Identify which cell holds the provided text, then report its (X, Y) central coordinate. 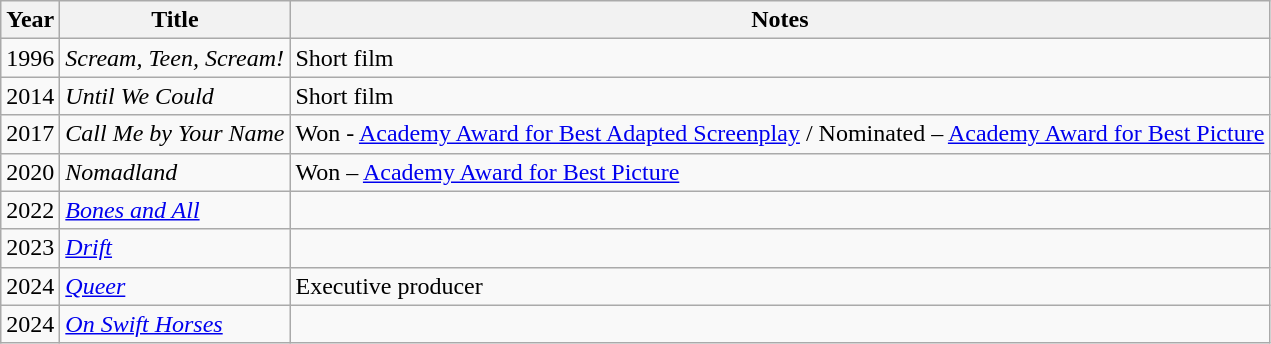
Queer (175, 286)
Drift (175, 248)
Scream, Teen, Scream! (175, 58)
2014 (30, 96)
1996 (30, 58)
Bones and All (175, 210)
Title (175, 20)
Won - Academy Award for Best Adapted Screenplay / Nominated – Academy Award for Best Picture (780, 134)
On Swift Horses (175, 324)
Won – Academy Award for Best Picture (780, 172)
2022 (30, 210)
2017 (30, 134)
Until We Could (175, 96)
2023 (30, 248)
Nomadland (175, 172)
Executive producer (780, 286)
Call Me by Your Name (175, 134)
2020 (30, 172)
Notes (780, 20)
Year (30, 20)
